From the cell containing the given text, extract its center point as [x, y] coordinate. 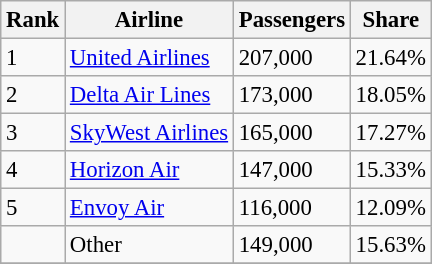
147,000 [292, 170]
21.64% [390, 58]
4 [33, 170]
Other [150, 245]
116,000 [292, 208]
Rank [33, 20]
173,000 [292, 95]
17.27% [390, 133]
Share [390, 20]
5 [33, 208]
Delta Air Lines [150, 95]
149,000 [292, 245]
18.05% [390, 95]
2 [33, 95]
Horizon Air [150, 170]
15.33% [390, 170]
15.63% [390, 245]
12.09% [390, 208]
Envoy Air [150, 208]
Passengers [292, 20]
SkyWest Airlines [150, 133]
Airline [150, 20]
1 [33, 58]
3 [33, 133]
165,000 [292, 133]
United Airlines [150, 58]
207,000 [292, 58]
